Search for the cell housing the specified text and yield its [X, Y] center coordinate. 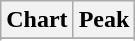
Peak [104, 20]
Chart [37, 20]
